For the text-containing cell, return its midpoint in [x, y] coordinate format. 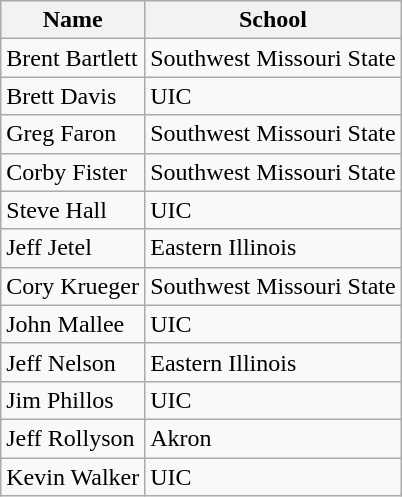
Brett Davis [73, 96]
School [273, 20]
John Mallee [73, 324]
Jeff Rollyson [73, 438]
Akron [273, 438]
Kevin Walker [73, 477]
Name [73, 20]
Steve Hall [73, 210]
Cory Krueger [73, 286]
Jeff Jetel [73, 248]
Jeff Nelson [73, 362]
Brent Bartlett [73, 58]
Jim Phillos [73, 400]
Corby Fister [73, 172]
Greg Faron [73, 134]
